Return [X, Y] of the center of cell containing provided text 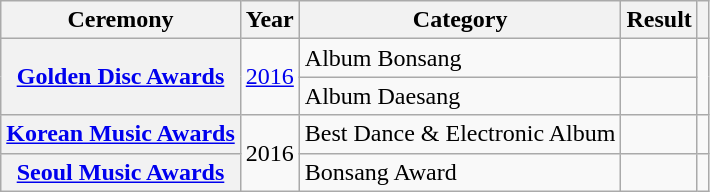
Album Daesang [460, 96]
Korean Music Awards [121, 134]
Category [460, 20]
Best Dance & Electronic Album [460, 134]
Seoul Music Awards [121, 172]
Bonsang Award [460, 172]
Ceremony [121, 20]
Golden Disc Awards [121, 77]
Result [659, 20]
Album Bonsang [460, 58]
Year [270, 20]
